Scan for the cell matching the given text and deliver its (x, y) coordinate at center. 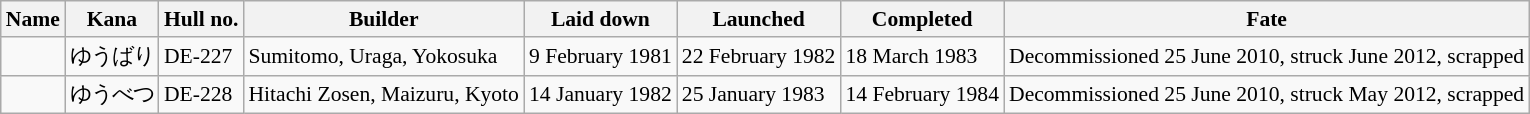
Completed (922, 19)
Laid down (600, 19)
Decommissioned 25 June 2010, struck June 2012, scrapped (1266, 56)
Builder (383, 19)
DE-227 (202, 56)
Decommissioned 25 June 2010, struck May 2012, scrapped (1266, 94)
25 January 1983 (759, 94)
Hull no. (202, 19)
DE-228 (202, 94)
14 January 1982 (600, 94)
22 February 1982 (759, 56)
Launched (759, 19)
9 February 1981 (600, 56)
Kana (112, 19)
Name (33, 19)
Fate (1266, 19)
Hitachi Zosen, Maizuru, Kyoto (383, 94)
18 March 1983 (922, 56)
14 February 1984 (922, 94)
Sumitomo, Uraga, Yokosuka (383, 56)
ゆうべつ (112, 94)
ゆうばり (112, 56)
